Extract the (X, Y) coordinate from the center of the cell holding the provided text.  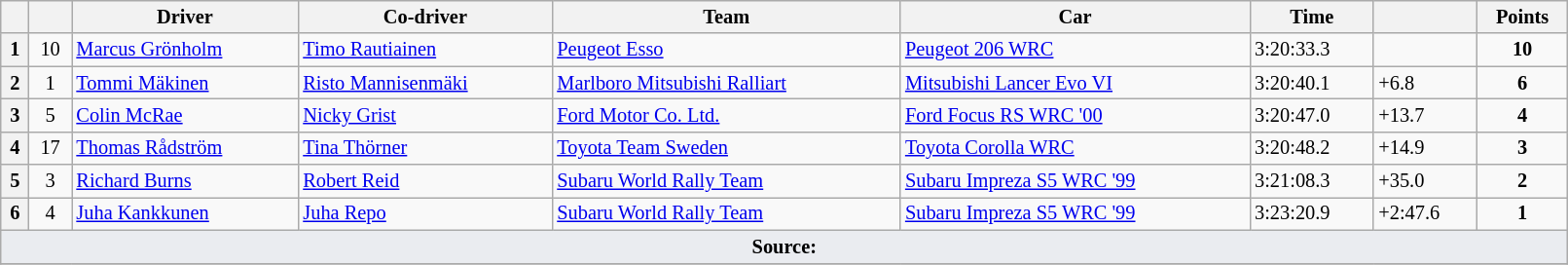
3:20:48.2 (1312, 148)
Time (1312, 17)
+35.0 (1425, 181)
Tina Thörner (424, 148)
+2:47.6 (1425, 213)
Peugeot Esso (726, 50)
+13.7 (1425, 115)
+6.8 (1425, 83)
Ford Focus RS WRC '00 (1075, 115)
Source: (784, 246)
Robert Reid (424, 181)
Ford Motor Co. Ltd. (726, 115)
Timo Rautiainen (424, 50)
Marlboro Mitsubishi Ralliart (726, 83)
Juha Kankkunen (185, 213)
3:21:08.3 (1312, 181)
Car (1075, 17)
Driver (185, 17)
+14.9 (1425, 148)
Points (1522, 17)
Risto Mannisenmäki (424, 83)
Toyota Corolla WRC (1075, 148)
Thomas Rådström (185, 148)
Nicky Grist (424, 115)
3:23:20.9 (1312, 213)
Toyota Team Sweden (726, 148)
Richard Burns (185, 181)
Colin McRae (185, 115)
3:20:40.1 (1312, 83)
3:20:33.3 (1312, 50)
Mitsubishi Lancer Evo VI (1075, 83)
Juha Repo (424, 213)
Marcus Grönholm (185, 50)
Co-driver (424, 17)
Tommi Mäkinen (185, 83)
17 (51, 148)
3:20:47.0 (1312, 115)
Team (726, 17)
Peugeot 206 WRC (1075, 50)
